Determine the [x, y] coordinate at the center of the cell enclosing the given text.  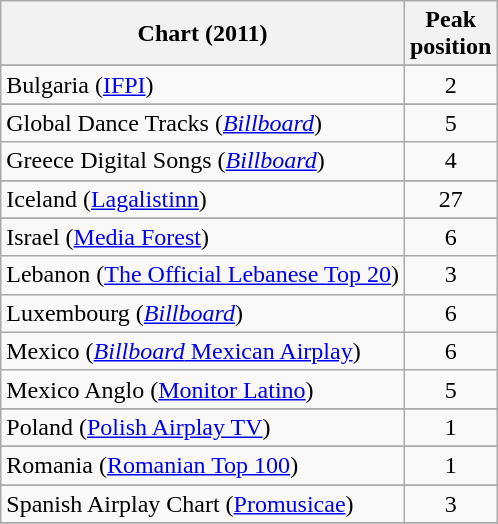
4 [450, 161]
Peakposition [450, 34]
Chart (2011) [203, 34]
27 [450, 199]
Bulgaria (IFPI) [203, 85]
Mexico Anglo (Monitor Latino) [203, 389]
Spanish Airplay Chart (Promusicae) [203, 503]
2 [450, 85]
Global Dance Tracks (Billboard) [203, 123]
Greece Digital Songs (Billboard) [203, 161]
Romania (Romanian Top 100) [203, 465]
Lebanon (The Official Lebanese Top 20) [203, 275]
Poland (Polish Airplay TV) [203, 427]
Iceland (Lagalistinn) [203, 199]
Luxembourg (Billboard) [203, 313]
Mexico (Billboard Mexican Airplay) [203, 351]
Israel (Media Forest) [203, 237]
